Search for the cell housing the specified text and yield its (x, y) center coordinate. 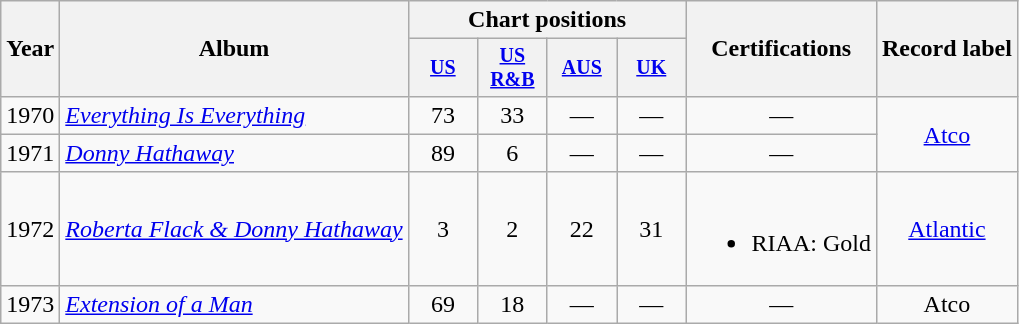
US (442, 68)
Album (234, 49)
US R&B (512, 68)
Year (30, 49)
2 (512, 228)
18 (512, 304)
31 (652, 228)
RIAA: Gold (781, 228)
1971 (30, 153)
Chart positions (547, 20)
Atlantic (946, 228)
69 (442, 304)
1972 (30, 228)
Record label (946, 49)
6 (512, 153)
UK (652, 68)
Everything Is Everything (234, 115)
33 (512, 115)
Extension of a Man (234, 304)
Certifications (781, 49)
Donny Hathaway (234, 153)
1970 (30, 115)
Roberta Flack & Donny Hathaway (234, 228)
89 (442, 153)
AUS (582, 68)
22 (582, 228)
73 (442, 115)
3 (442, 228)
1973 (30, 304)
